Return the [X, Y] coordinate for the center point of the cell that contains the specified text.  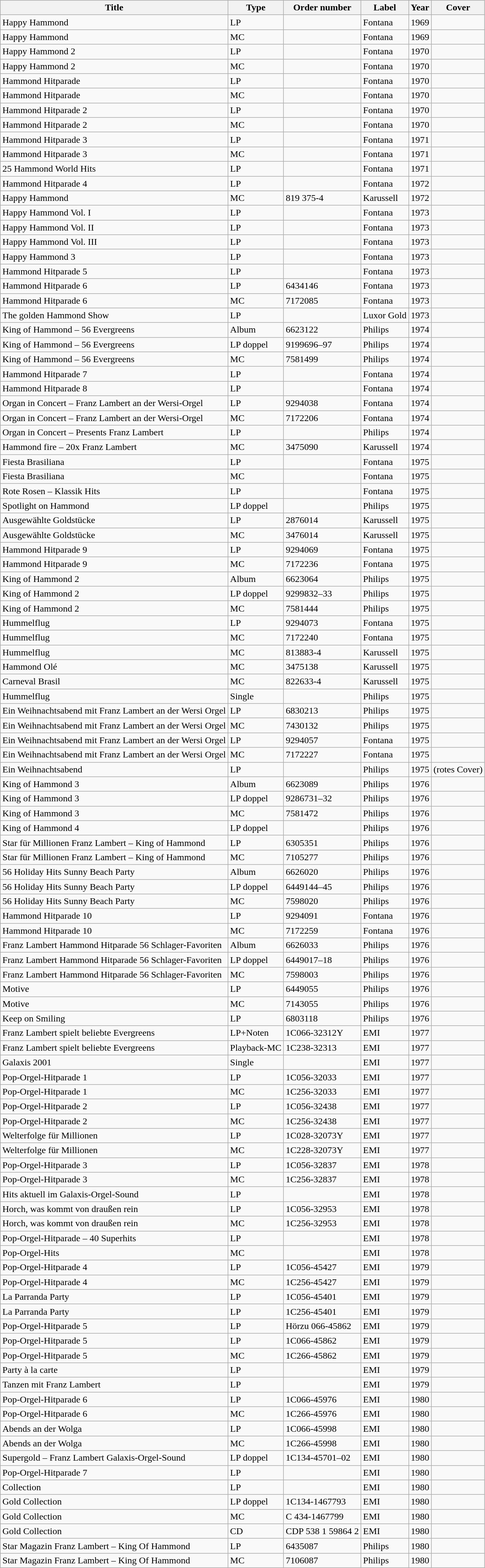
1C028-32073Y [322, 1136]
1C056-45401 [322, 1297]
Hammond Hitparade 4 [114, 184]
Keep on Smiling [114, 1018]
9199696–97 [322, 344]
1C228-32073Y [322, 1150]
6305351 [322, 843]
1C256-45401 [322, 1311]
Hörzu 066-45862 [322, 1326]
Organ in Concert – Presents Franz Lambert [114, 433]
1C056-32953 [322, 1209]
Hammond Hitparade 8 [114, 388]
The golden Hammond Show [114, 315]
813883-4 [322, 652]
25 Hammond World Hits [114, 169]
Order number [322, 8]
1C256-45427 [322, 1282]
6623064 [322, 579]
Pop-Orgel-Hitparade 7 [114, 1473]
9294069 [322, 550]
1C256-32438 [322, 1121]
6623089 [322, 784]
1C066-45862 [322, 1341]
7581499 [322, 359]
C 434-1467799 [322, 1516]
CDP 538 1 59864 2 [322, 1531]
King of Hammond 4 [114, 828]
1C134-1467793 [322, 1502]
Hammond Hitparade 7 [114, 374]
Ein Weihnachtsabend [114, 769]
7430132 [322, 725]
Carneval Brasil [114, 682]
Pop-Orgel-Hitparade – 40 Superhits [114, 1238]
9294057 [322, 740]
CD [256, 1531]
Hammond fire – 20x Franz Lambert [114, 447]
6449144–45 [322, 886]
Year [420, 8]
1C238-32313 [322, 1048]
1C066-45976 [322, 1399]
Collection [114, 1487]
1C056-45427 [322, 1267]
7598020 [322, 901]
7105277 [322, 857]
9294038 [322, 403]
7106087 [322, 1560]
6626020 [322, 872]
1C266-45862 [322, 1355]
Playback-MC [256, 1048]
819 375-4 [322, 198]
7172206 [322, 418]
1C266-45998 [322, 1443]
7172085 [322, 301]
1C066-45998 [322, 1429]
822633-4 [322, 682]
Label [385, 8]
3475090 [322, 447]
7172227 [322, 755]
Supergold – Franz Lambert Galaxis-Orgel-Sound [114, 1458]
1C056-32837 [322, 1165]
7172240 [322, 637]
Spotlight on Hammond [114, 506]
6435087 [322, 1546]
7581472 [322, 813]
6449055 [322, 989]
Happy Hammond Vol. III [114, 242]
Galaxis 2001 [114, 1062]
7598003 [322, 975]
6626033 [322, 945]
6830213 [322, 711]
1C256-32033 [322, 1092]
1C256-32953 [322, 1224]
1C066-32312Y [322, 1033]
1C256-32837 [322, 1180]
9299832–33 [322, 593]
Luxor Gold [385, 315]
LP+Noten [256, 1033]
9294091 [322, 916]
6623122 [322, 330]
9286731–32 [322, 799]
6449017–18 [322, 960]
1C266-45976 [322, 1414]
1C056-32033 [322, 1077]
Hammond Olé [114, 667]
7143055 [322, 1004]
Hammond Hitparade 5 [114, 271]
7172236 [322, 564]
(rotes Cover) [458, 769]
Happy Hammond Vol. II [114, 227]
2876014 [322, 520]
Hits aktuell im Galaxis-Orgel-Sound [114, 1194]
1C056-32438 [322, 1106]
3476014 [322, 535]
Cover [458, 8]
Rote Rosen – Klassik Hits [114, 491]
Happy Hammond Vol. I [114, 213]
7581444 [322, 608]
Type [256, 8]
1C134-45701–02 [322, 1458]
Title [114, 8]
6803118 [322, 1018]
Party à la carte [114, 1370]
Pop-Orgel-Hits [114, 1253]
7172259 [322, 931]
6434146 [322, 286]
3475138 [322, 667]
9294073 [322, 623]
Tanzen mit Franz Lambert [114, 1385]
Happy Hammond 3 [114, 257]
